Provide the (x, y) coordinate of the cell's center where the given text is located.  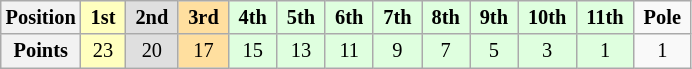
17 (203, 51)
2nd (152, 17)
6th (349, 17)
3rd (203, 17)
Points (41, 51)
Position (41, 17)
10th (547, 17)
23 (104, 51)
9 (397, 51)
11 (349, 51)
1st (104, 17)
9th (494, 17)
Pole (662, 17)
7th (397, 17)
4th (253, 17)
8th (446, 17)
7 (446, 51)
13 (301, 51)
3 (547, 51)
15 (253, 51)
11th (604, 17)
5th (301, 17)
20 (152, 51)
5 (494, 51)
